Return [X, Y] of the center of cell containing provided text 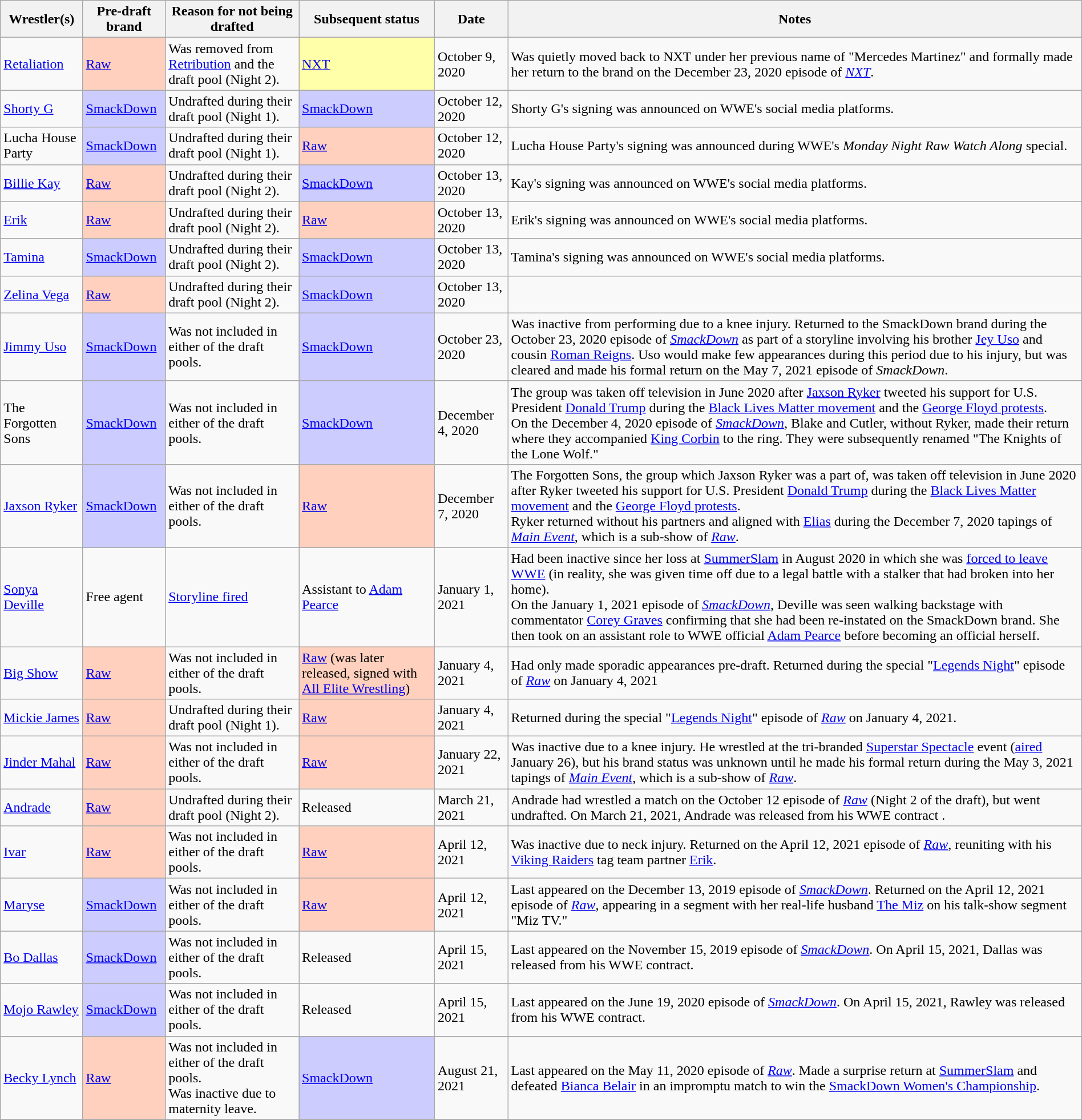
Erik [42, 220]
Was removed from Retribution and the draft pool (Night 2). [232, 64]
Pre-draft brand [124, 19]
The Forgotten Sons [42, 422]
Bo Dallas [42, 957]
Billie Kay [42, 183]
Reason for not being drafted [232, 19]
October 23, 2020 [471, 347]
Last appeared on the November 15, 2019 episode of SmackDown. On April 15, 2021, Dallas was released from his WWE contract. [794, 957]
Jinder Mahal [42, 763]
Had only made sporadic appearances pre-draft. Returned during the special "Legends Night" episode of Raw on January 4, 2021 [794, 672]
Last appeared on the June 19, 2020 episode of SmackDown. On April 15, 2021, Rawley was released from his WWE contract. [794, 1010]
Was inactive due to neck injury. Returned on the April 12, 2021 episode of Raw, reuniting with his Viking Raiders tag team partner Erik. [794, 852]
Mojo Rawley [42, 1010]
Date [471, 19]
Andrade [42, 807]
Jaxson Ryker [42, 506]
Shorty G's signing was announced on WWE's social media platforms. [794, 108]
January 22, 2021 [471, 763]
Shorty G [42, 108]
October 9, 2020 [471, 64]
December 4, 2020 [471, 422]
Retaliation [42, 64]
Notes [794, 19]
Tamina [42, 257]
Assistant to Adam Pearce [367, 597]
Becky Lynch [42, 1078]
Sonya Deville [42, 597]
Raw (was later released, signed with All Elite Wrestling) [367, 672]
January 1, 2021 [471, 597]
Storyline fired [232, 597]
August 21, 2021 [471, 1078]
NXT [367, 64]
Kay's signing was announced on WWE's social media platforms. [794, 183]
Zelina Vega [42, 295]
Subsequent status [367, 19]
Returned during the special "Legends Night" episode of Raw on January 4, 2021. [794, 718]
Ivar [42, 852]
Maryse [42, 905]
Wrestler(s) [42, 19]
Was not included in either of the draft pools.Was inactive due to maternity leave. [232, 1078]
Lucha House Party [42, 146]
March 21, 2021 [471, 807]
Tamina's signing was announced on WWE's social media platforms. [794, 257]
Big Show [42, 672]
Mickie James [42, 718]
Jimmy Uso [42, 347]
December 7, 2020 [471, 506]
Lucha House Party's signing was announced during WWE's Monday Night Raw Watch Along special. [794, 146]
Free agent [124, 597]
Erik's signing was announced on WWE's social media platforms. [794, 220]
